Capture the cell that displays the provided text and extract its [X, Y] central coordinate. 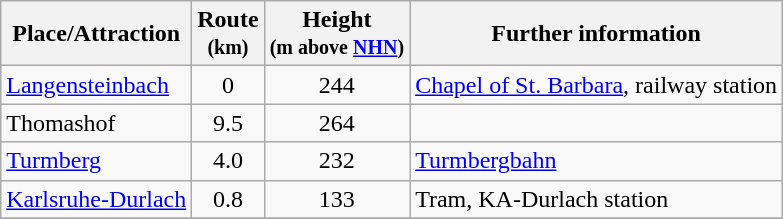
Place/Attraction [96, 34]
Turmberg [96, 161]
244 [336, 85]
Chapel of St. Barbara, railway station [596, 85]
Karlsruhe-Durlach [96, 199]
4.0 [228, 161]
Height (m above NHN) [336, 34]
0.8 [228, 199]
Route (km) [228, 34]
232 [336, 161]
Further information [596, 34]
133 [336, 199]
Tram, KA-Durlach station [596, 199]
0 [228, 85]
Langensteinbach [96, 85]
9.5 [228, 123]
Turmbergbahn [596, 161]
Thomashof [96, 123]
264 [336, 123]
